Pinpoint the cell where the given text exists, returning its [X, Y] midpoint coordinate. 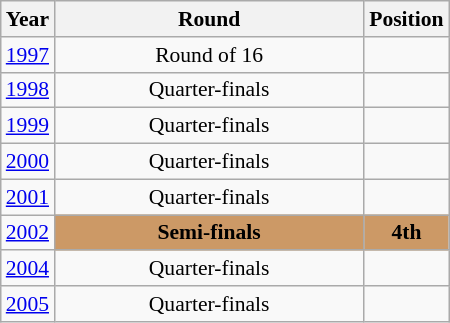
1998 [28, 90]
2002 [28, 233]
Position [406, 19]
4th [406, 233]
2000 [28, 162]
2005 [28, 304]
2001 [28, 197]
Round [209, 19]
Round of 16 [209, 55]
1999 [28, 126]
Semi-finals [209, 233]
2004 [28, 269]
Year [28, 19]
1997 [28, 55]
